Pinpoint the cell where the given text exists, returning its [x, y] midpoint coordinate. 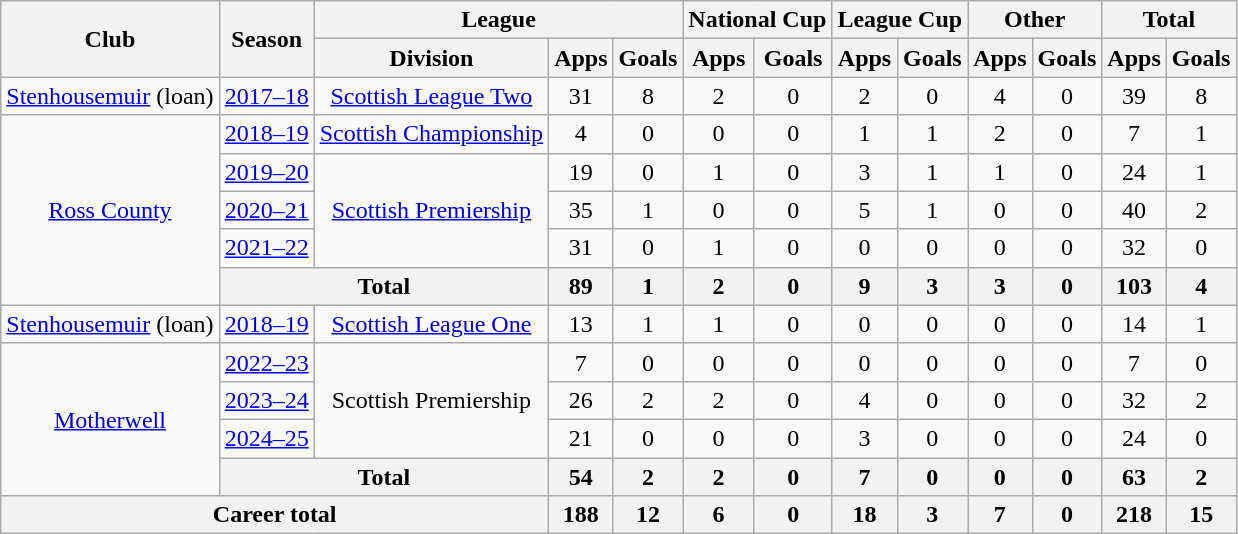
14 [1134, 324]
2024–25 [266, 438]
Club [110, 39]
Other [1035, 20]
9 [864, 286]
103 [1134, 286]
89 [581, 286]
Division [431, 58]
2017–18 [266, 96]
19 [581, 172]
2022–23 [266, 362]
12 [648, 515]
2021–22 [266, 248]
Scottish Championship [431, 134]
League [498, 20]
15 [1201, 515]
Career total [275, 515]
League Cup [900, 20]
Motherwell [110, 419]
6 [719, 515]
2019–20 [266, 172]
26 [581, 400]
Ross County [110, 210]
40 [1134, 210]
13 [581, 324]
Season [266, 39]
35 [581, 210]
54 [581, 477]
218 [1134, 515]
63 [1134, 477]
21 [581, 438]
Scottish League Two [431, 96]
18 [864, 515]
Scottish League One [431, 324]
188 [581, 515]
5 [864, 210]
2020–21 [266, 210]
National Cup [758, 20]
39 [1134, 96]
2023–24 [266, 400]
